Output the [X, Y] coordinate of the center of the cell containing the given text.  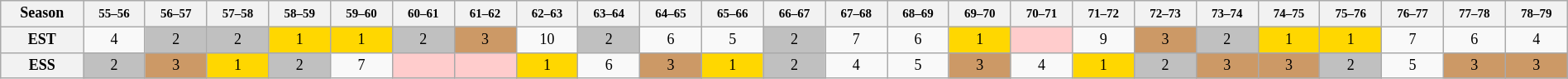
77–78 [1474, 13]
68–69 [918, 13]
58–59 [299, 13]
57–58 [238, 13]
EST [42, 40]
71–72 [1103, 13]
ESS [42, 65]
73–74 [1227, 13]
60–61 [423, 13]
72–73 [1166, 13]
66–67 [794, 13]
9 [1103, 40]
74–75 [1288, 13]
76–77 [1413, 13]
56–57 [175, 13]
67–68 [857, 13]
Season [42, 13]
75–76 [1351, 13]
61–62 [485, 13]
70–71 [1042, 13]
65–66 [733, 13]
55–56 [114, 13]
63–64 [609, 13]
69–70 [979, 13]
62–63 [547, 13]
59–60 [362, 13]
78–79 [1537, 13]
10 [547, 40]
64–65 [672, 13]
